Return [X, Y] of the center of cell containing provided text 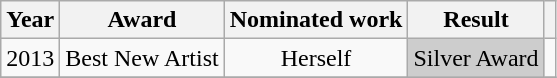
Year [30, 20]
Best New Artist [142, 58]
2013 [30, 58]
Silver Award [476, 58]
Award [142, 20]
Herself [316, 58]
Result [476, 20]
Nominated work [316, 20]
